Locate the cell with the specified text and output its (x, y) center coordinate. 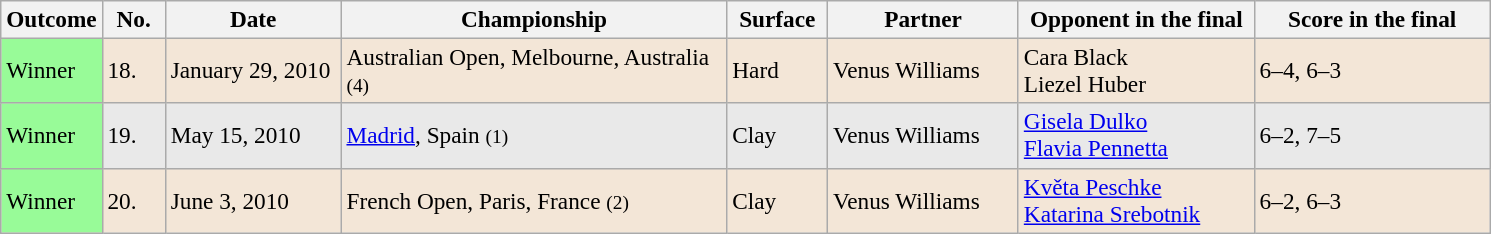
Score in the final (1372, 19)
Outcome (52, 19)
6–4, 6–3 (1372, 70)
6–2, 6–3 (1372, 200)
20. (134, 200)
Opponent in the final (1136, 19)
Gisela Dulko Flavia Pennetta (1136, 136)
19. (134, 136)
Hard (778, 70)
Date (253, 19)
Championship (534, 19)
No. (134, 19)
18. (134, 70)
January 29, 2010 (253, 70)
French Open, Paris, France (2) (534, 200)
June 3, 2010 (253, 200)
Partner (924, 19)
May 15, 2010 (253, 136)
Květa Peschke Katarina Srebotnik (1136, 200)
Surface (778, 19)
Cara Black Liezel Huber (1136, 70)
Australian Open, Melbourne, Australia (4) (534, 70)
Madrid, Spain (1) (534, 136)
6–2, 7–5 (1372, 136)
